Capture the cell that displays the provided text and extract its (x, y) central coordinate. 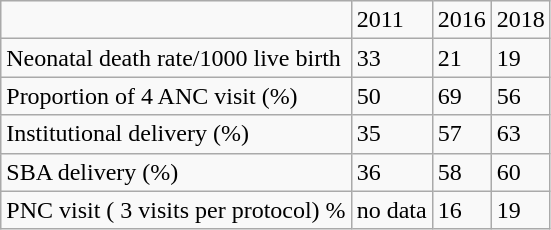
36 (392, 172)
SBA delivery (%) (176, 172)
69 (462, 96)
50 (392, 96)
57 (462, 134)
no data (392, 210)
56 (520, 96)
PNC visit ( 3 visits per protocol) % (176, 210)
Proportion of 4 ANC visit (%) (176, 96)
33 (392, 58)
35 (392, 134)
63 (520, 134)
2016 (462, 20)
Institutional delivery (%) (176, 134)
21 (462, 58)
2011 (392, 20)
16 (462, 210)
58 (462, 172)
2018 (520, 20)
Neonatal death rate/1000 live birth (176, 58)
60 (520, 172)
